Extract the (x, y) coordinate from the center of the cell holding the provided text.  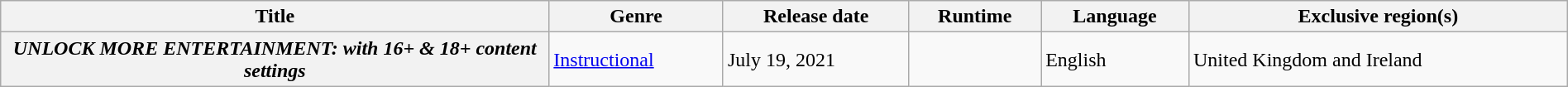
Title (275, 17)
Language (1115, 17)
Instructional (637, 60)
UNLOCK MORE ENTERTAINMENT: with 16+ & 18+ content settings (275, 60)
United Kingdom and Ireland (1378, 60)
Runtime (975, 17)
English (1115, 60)
Exclusive region(s) (1378, 17)
Release date (815, 17)
July 19, 2021 (815, 60)
Genre (637, 17)
